Output the [X, Y] coordinate of the center of the cell containing the given text.  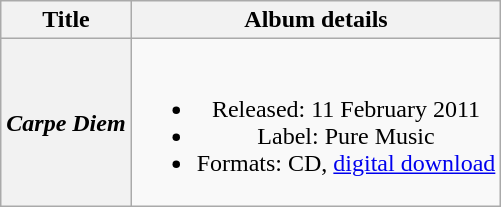
Title [66, 20]
Released: 11 February 2011Label: Pure MusicFormats: CD, digital download [316, 122]
Album details [316, 20]
Carpe Diem [66, 122]
